Extract the (x, y) coordinate from the center of the cell holding the provided text.  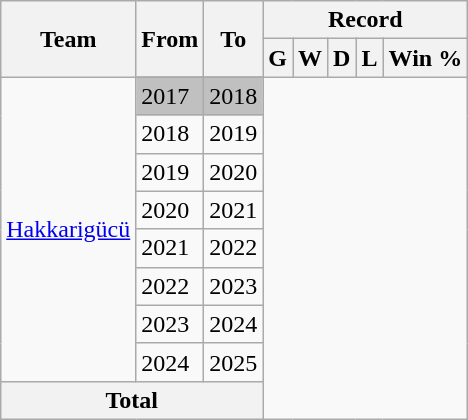
Hakkarigücü (68, 229)
G (278, 58)
Record (366, 20)
From (170, 39)
2017 (170, 96)
To (234, 39)
D (342, 58)
Win % (426, 58)
Team (68, 39)
W (310, 58)
Total (132, 400)
L (370, 58)
2025 (234, 362)
